Detect which cell encompasses the target text, then output its [x, y] center coordinate. 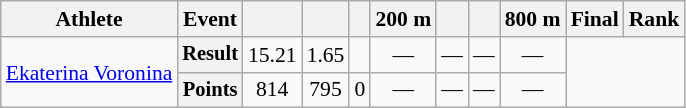
200 m [403, 19]
Rank [654, 19]
Final [595, 19]
800 m [533, 19]
15.21 [272, 55]
Points [210, 90]
Athlete [90, 19]
Event [210, 19]
814 [272, 90]
1.65 [326, 55]
Result [210, 55]
0 [360, 90]
Ekaterina Voronina [90, 72]
795 [326, 90]
